Identify which cell holds the provided text, then report its (x, y) central coordinate. 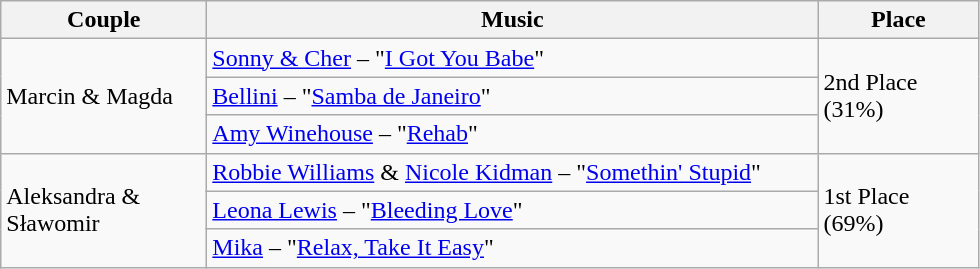
Marcin & Magda (104, 96)
Leona Lewis – "Bleeding Love" (512, 210)
Couple (104, 20)
Music (512, 20)
2nd Place (31%) (898, 96)
Robbie Williams & Nicole Kidman – "Somethin' Stupid" (512, 172)
Aleksandra & Sławomir (104, 210)
Place (898, 20)
1st Place (69%) (898, 210)
Mika – "Relax, Take It Easy" (512, 248)
Amy Winehouse – "Rehab" (512, 134)
Sonny & Cher – "I Got You Babe" (512, 58)
Bellini – "Samba de Janeiro" (512, 96)
